Scan for the cell matching the given text and deliver its [X, Y] coordinate at center. 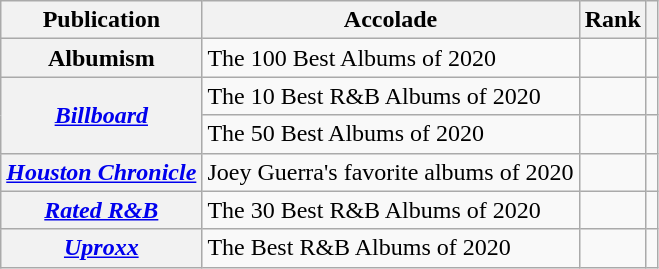
The 10 Best R&B Albums of 2020 [390, 96]
The 50 Best Albums of 2020 [390, 134]
Rank [612, 20]
Albumism [102, 58]
The Best R&B Albums of 2020 [390, 248]
Publication [102, 20]
Accolade [390, 20]
Joey Guerra's favorite albums of 2020 [390, 172]
Houston Chronicle [102, 172]
Uproxx [102, 248]
Billboard [102, 115]
Rated R&B [102, 210]
The 30 Best R&B Albums of 2020 [390, 210]
The 100 Best Albums of 2020 [390, 58]
